Detect which cell encompasses the target text, then output its [X, Y] center coordinate. 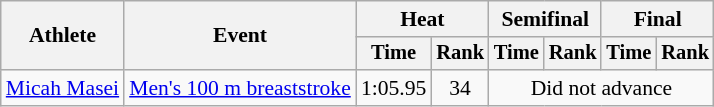
Athlete [62, 36]
Micah Masei [62, 88]
Heat [422, 19]
Men's 100 m breaststroke [240, 88]
Event [240, 36]
Did not advance [602, 88]
Final [657, 19]
Semifinal [545, 19]
1:05.95 [394, 88]
34 [460, 88]
